Locate the cell with the specified text and output its [x, y] center coordinate. 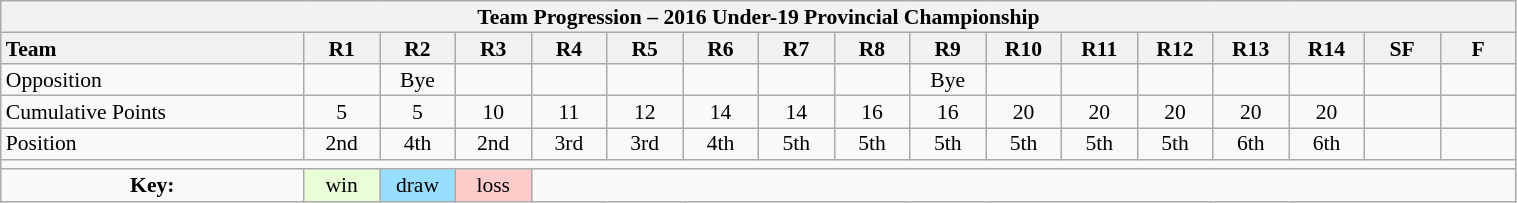
Cumulative Points [152, 112]
R12 [1175, 49]
R6 [721, 49]
Opposition [152, 81]
R13 [1251, 49]
loss [493, 186]
R11 [1099, 49]
Position [152, 144]
11 [569, 112]
SF [1402, 49]
draw [418, 186]
10 [493, 112]
F [1478, 49]
R2 [418, 49]
12 [645, 112]
R9 [948, 49]
R10 [1024, 49]
R8 [872, 49]
Team Progression – 2016 Under-19 Provincial Championship [758, 17]
win [342, 186]
R1 [342, 49]
R14 [1327, 49]
R5 [645, 49]
R7 [796, 49]
Key: [152, 186]
R3 [493, 49]
R4 [569, 49]
Team [152, 49]
